Return (x, y) of the center of cell containing provided text 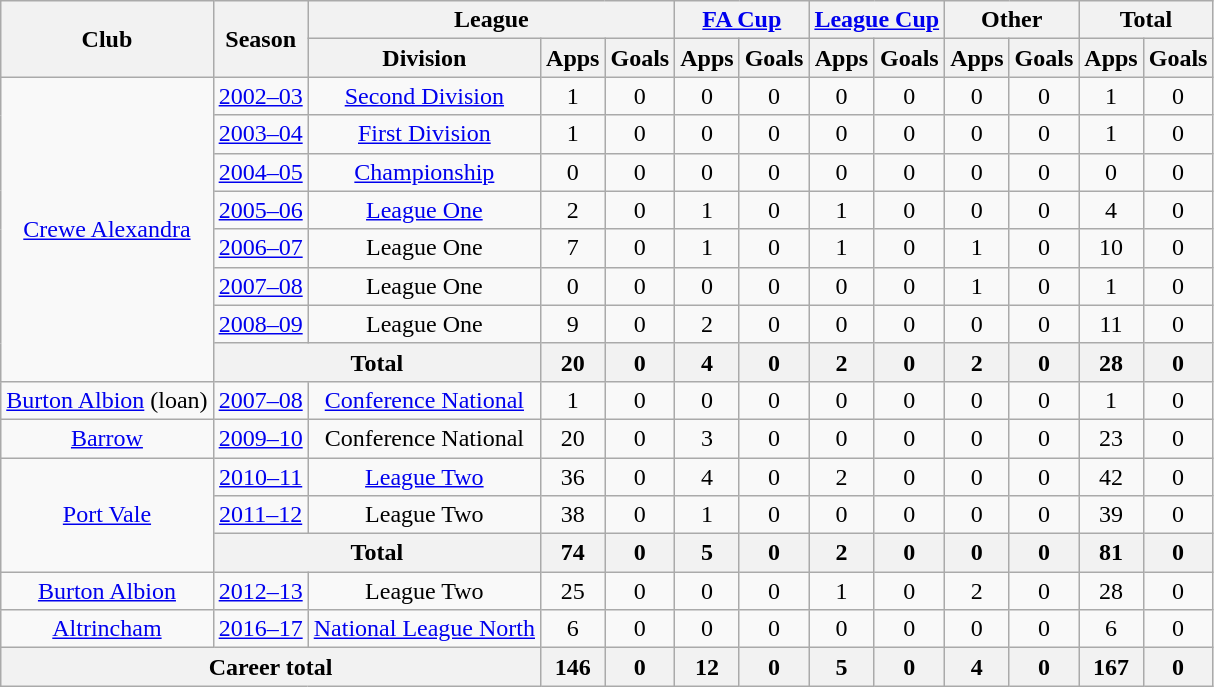
Burton Albion (loan) (107, 400)
2002–03 (260, 96)
National League North (424, 629)
38 (573, 515)
36 (573, 477)
167 (1111, 667)
2010–11 (260, 477)
25 (573, 591)
Championship (424, 172)
7 (573, 248)
3 (707, 438)
Division (424, 58)
2003–04 (260, 134)
Burton Albion (107, 591)
League Cup (877, 20)
League (491, 20)
First Division (424, 134)
2016–17 (260, 629)
23 (1111, 438)
74 (573, 553)
Crewe Alexandra (107, 229)
2006–07 (260, 248)
Port Vale (107, 515)
Altrincham (107, 629)
2004–05 (260, 172)
2012–13 (260, 591)
42 (1111, 477)
Career total (271, 667)
FA Cup (742, 20)
11 (1111, 324)
9 (573, 324)
Season (260, 39)
39 (1111, 515)
2005–06 (260, 210)
Other (1012, 20)
Barrow (107, 438)
Second Division (424, 96)
81 (1111, 553)
2011–12 (260, 515)
12 (707, 667)
146 (573, 667)
Club (107, 39)
2009–10 (260, 438)
10 (1111, 248)
2008–09 (260, 324)
